Output the [x, y] coordinate of the center of the cell containing the given text.  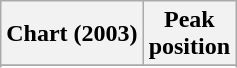
Peakposition [189, 34]
Chart (2003) [72, 34]
